Identify which cell holds the provided text, then report its (x, y) central coordinate. 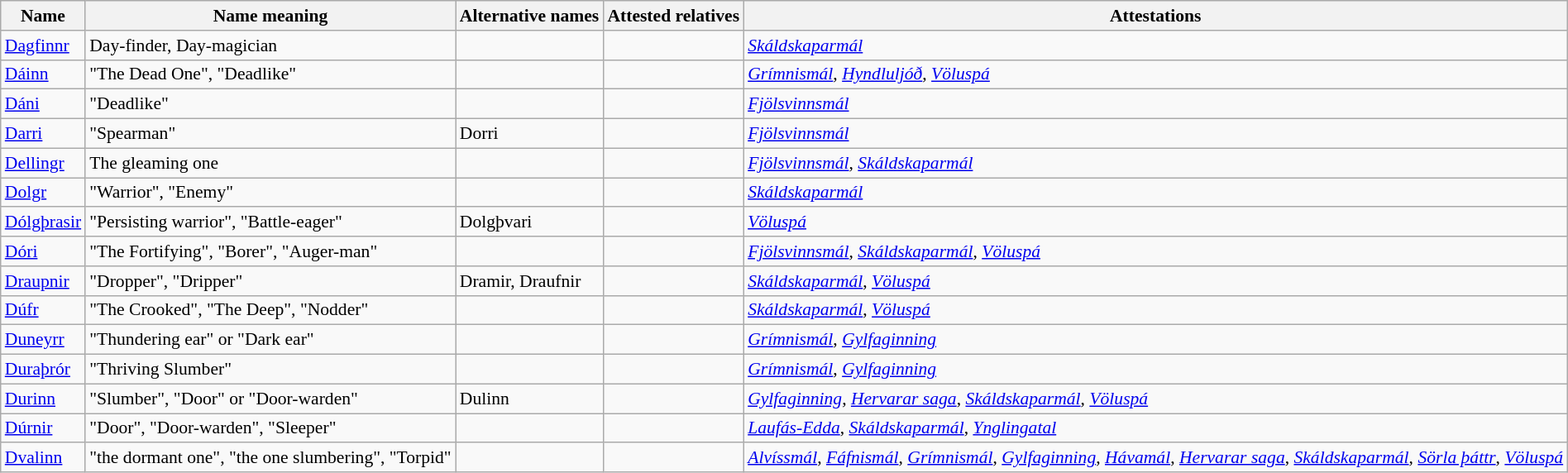
"The Crooked", "The Deep", "Nodder" (270, 310)
Dolgr (43, 193)
"Thriving Slumber" (270, 370)
The gleaming one (270, 163)
Name meaning (270, 16)
Dolgþvari (529, 222)
Dúfr (43, 310)
Dáni (43, 104)
Dólgþrasir (43, 222)
Alvíssmál, Fáfnismál, Grímnismál, Gylfaginning, Hávamál, Hervarar saga, Skáldskaparmál, Sörla þáttr, Völuspá (1155, 458)
Draupnir (43, 281)
"Thundering ear" or "Dark ear" (270, 340)
"The Dead One", "Deadlike" (270, 74)
Darri (43, 134)
Alternative names (529, 16)
Name (43, 16)
Laufás-Edda, Skáldskaparmál, Ynglingatal (1155, 428)
Fjölsvinnsmál, Skáldskaparmál, Völuspá (1155, 251)
"Deadlike" (270, 104)
Duraþrór (43, 370)
Day-finder, Day-magician (270, 45)
Grímnismál, Hyndluljóð, Völuspá (1155, 74)
Attestations (1155, 16)
"Persisting warrior", "Battle-eager" (270, 222)
"Slumber", "Door" or "Door-warden" (270, 399)
Dúrnir (43, 428)
Durinn (43, 399)
"Dropper", "Dripper" (270, 281)
Fjölsvinnsmál, Skáldskaparmál (1155, 163)
"Door", "Door-warden", "Sleeper" (270, 428)
Dellingr (43, 163)
Dáinn (43, 74)
Dvalinn (43, 458)
"the dormant one", "the one slumbering", "Torpid" (270, 458)
Attested relatives (673, 16)
Duneyrr (43, 340)
Dorri (529, 134)
Völuspá (1155, 222)
Gylfaginning, Hervarar saga, Skáldskaparmál, Völuspá (1155, 399)
Dramir, Draufnir (529, 281)
"The Fortifying", "Borer", "Auger-man" (270, 251)
"Warrior", "Enemy" (270, 193)
"Spearman" (270, 134)
Dulinn (529, 399)
Dagfinnr (43, 45)
Dóri (43, 251)
